Extract the [x, y] coordinate from the center of the cell holding the provided text.  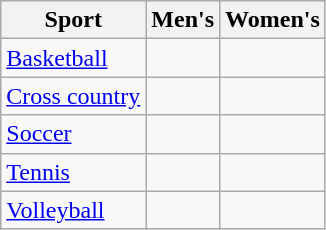
Volleyball [74, 210]
Men's [183, 20]
Cross country [74, 96]
Sport [74, 20]
Soccer [74, 134]
Basketball [74, 58]
Women's [273, 20]
Tennis [74, 172]
